Output the (X, Y) coordinate of the center of the cell containing the given text.  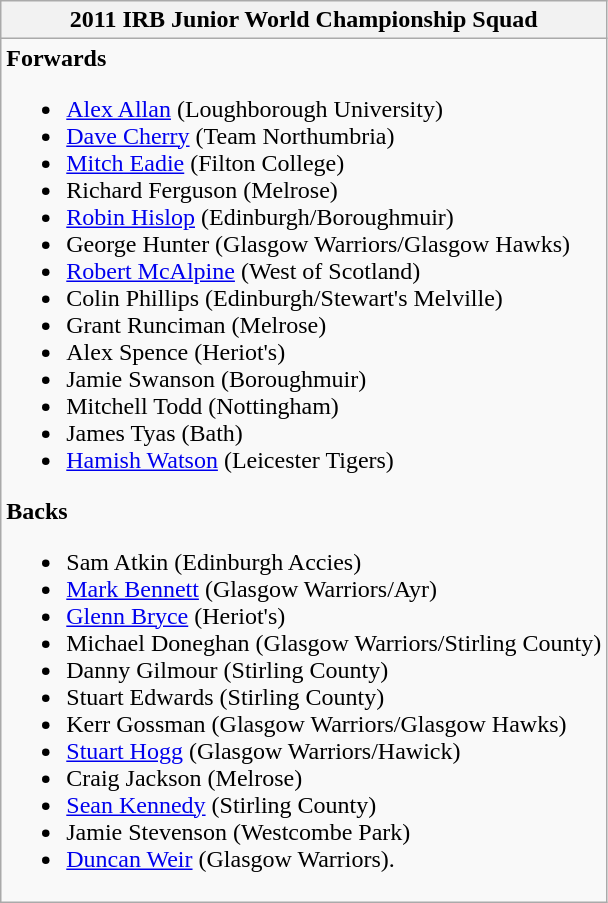
2011 IRB Junior World Championship Squad (304, 20)
